Extract the (X, Y) coordinate from the center of the cell holding the provided text.  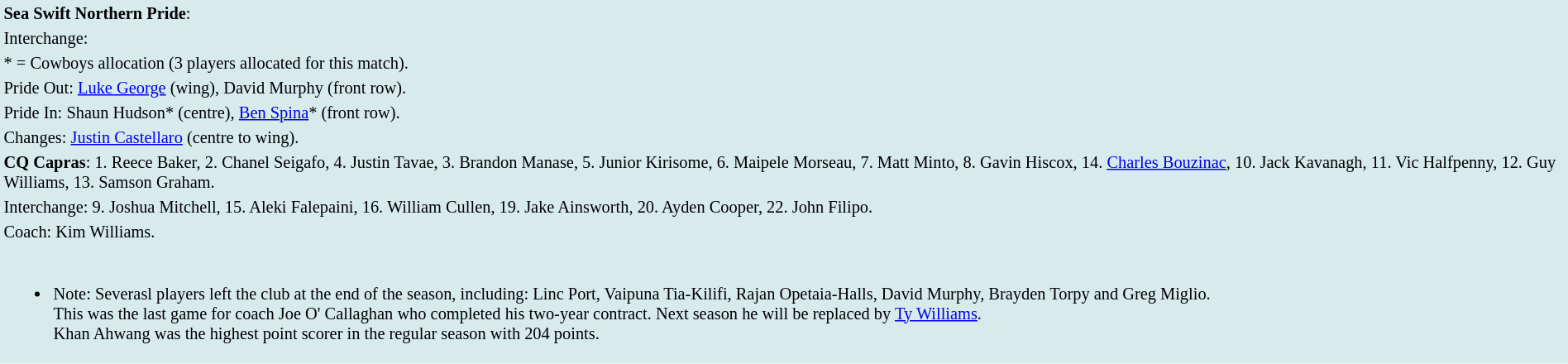
Sea Swift Northern Pride: (784, 13)
Pride Out: Luke George (wing), David Murphy (front row). (784, 88)
Pride In: Shaun Hudson* (centre), Ben Spina* (front row). (784, 113)
* = Cowboys allocation (3 players allocated for this match). (784, 63)
Interchange: (784, 38)
Changes: Justin Castellaro (centre to wing). (784, 137)
Coach: Kim Williams. (784, 232)
Interchange: 9. Joshua Mitchell, 15. Aleki Falepaini, 16. William Cullen, 19. Jake Ainsworth, 20. Ayden Cooper, 22. John Filipo. (784, 207)
